Pinpoint the cell where the given text exists, returning its (X, Y) midpoint coordinate. 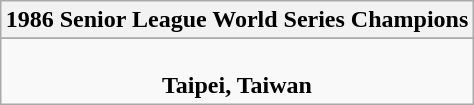
1986 Senior League World Series Champions (237, 20)
Taipei, Taiwan (237, 72)
